Find where the given text appears and provide that cell's center as (x, y) coordinate. 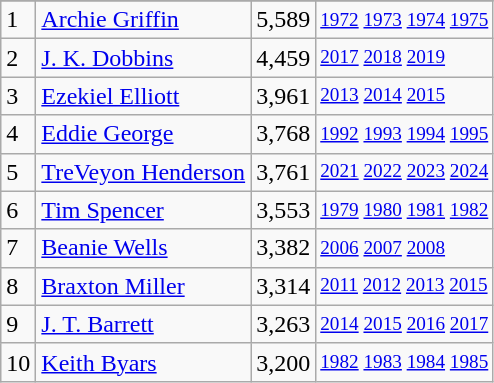
7 (18, 248)
3,200 (284, 362)
2011 2012 2013 2015 (404, 286)
J. K. Dobbins (144, 58)
2 (18, 58)
Eddie George (144, 134)
2014 2015 2016 2017 (404, 324)
Braxton Miller (144, 286)
3,553 (284, 210)
2006 2007 2008 (404, 248)
2021 2022 2023 2024 (404, 172)
6 (18, 210)
Archie Griffin (144, 20)
1972 1973 1974 1975 (404, 20)
3 (18, 96)
4,459 (284, 58)
Tim Spencer (144, 210)
3,263 (284, 324)
2013 2014 2015 (404, 96)
5 (18, 172)
9 (18, 324)
TreVeyon Henderson (144, 172)
10 (18, 362)
J. T. Barrett (144, 324)
1992 1993 1994 1995 (404, 134)
8 (18, 286)
3,961 (284, 96)
1979 1980 1981 1982 (404, 210)
1982 1983 1984 1985 (404, 362)
2017 2018 2019 (404, 58)
3,382 (284, 248)
Beanie Wells (144, 248)
4 (18, 134)
3,314 (284, 286)
5,589 (284, 20)
3,761 (284, 172)
Ezekiel Elliott (144, 96)
Keith Byars (144, 362)
3,768 (284, 134)
1 (18, 20)
